Identify which cell holds the provided text, then report its (x, y) central coordinate. 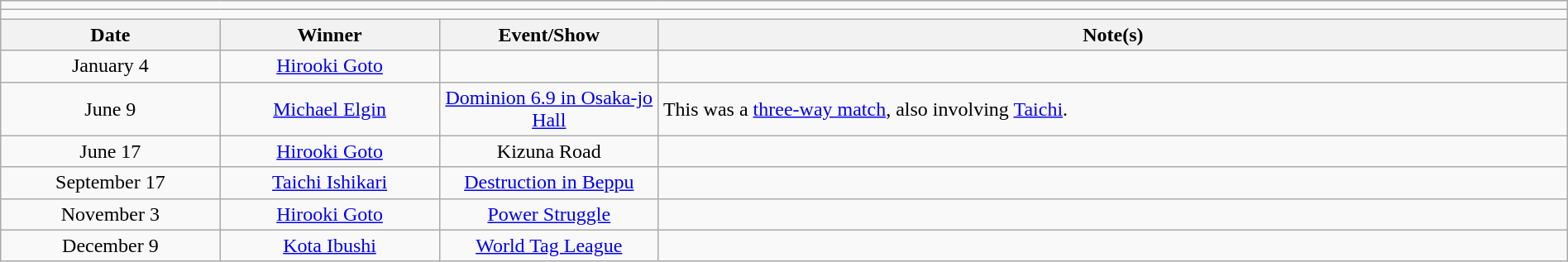
June 17 (111, 151)
January 4 (111, 66)
World Tag League (549, 245)
This was a three-way match, also involving Taichi. (1113, 109)
September 17 (111, 183)
Date (111, 35)
Event/Show (549, 35)
June 9 (111, 109)
Power Struggle (549, 214)
Kizuna Road (549, 151)
Dominion 6.9 in Osaka-jo Hall (549, 109)
Winner (329, 35)
December 9 (111, 245)
Kota Ibushi (329, 245)
Michael Elgin (329, 109)
November 3 (111, 214)
Note(s) (1113, 35)
Destruction in Beppu (549, 183)
Taichi Ishikari (329, 183)
